For the text-containing cell, return its midpoint in [X, Y] coordinate format. 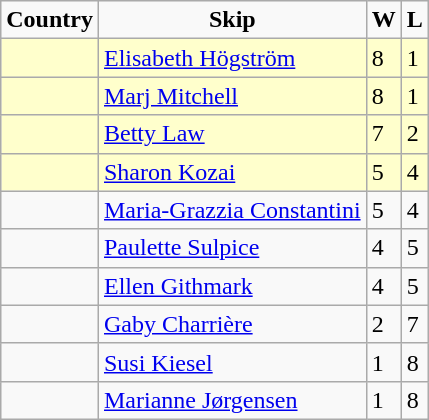
Susi Kiesel [232, 362]
Country [50, 20]
Gaby Charrière [232, 324]
Paulette Sulpice [232, 248]
W [384, 20]
Marianne Jørgensen [232, 400]
Elisabeth Högström [232, 58]
L [414, 20]
Maria-Grazzia Constantini [232, 210]
Marj Mitchell [232, 96]
Betty Law [232, 134]
Skip [232, 20]
Ellen Githmark [232, 286]
Sharon Kozai [232, 172]
